Scan for the cell matching the given text and deliver its [X, Y] coordinate at center. 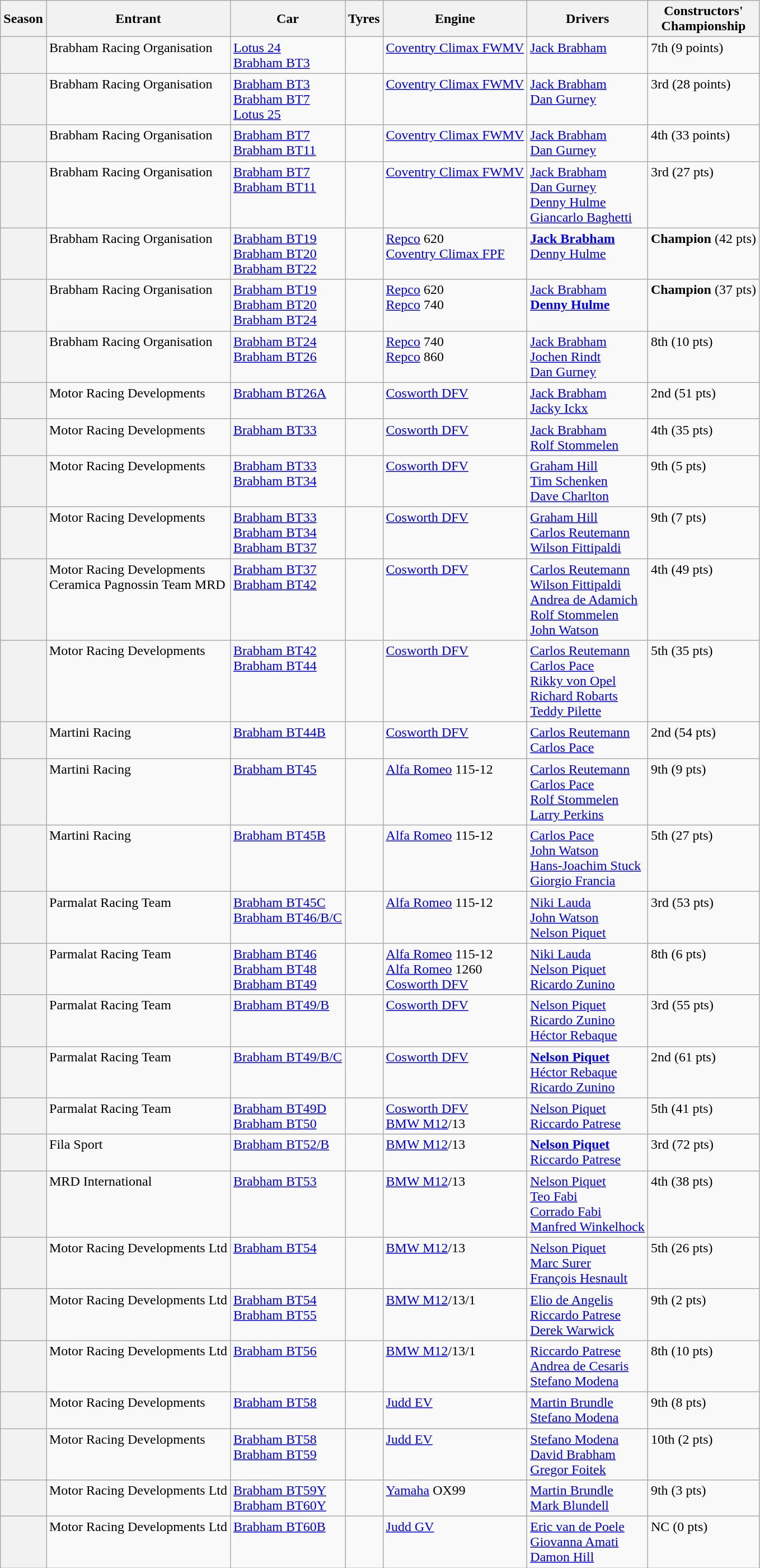
Graham HillTim SchenkenDave Charlton [588, 481]
Brabham BT45CBrabham BT46/B/C [288, 918]
3rd (72 pts) [703, 1152]
Brabham BT49DBrabham BT50 [288, 1116]
Brabham BT7 Brabham BT11 [288, 143]
Brabham BT19Brabham BT20Brabham BT24 [288, 305]
Brabham BT59YBrabham BT60Y [288, 1498]
9th (2 pts) [703, 1314]
Martin BrundleMark Blundell [588, 1498]
3rd (55 pts) [703, 1021]
10th (2 pts) [703, 1454]
Brabham BT49/B/C [288, 1072]
Engine [455, 19]
5th (35 pts) [703, 681]
5th (41 pts) [703, 1116]
8th (6 pts) [703, 969]
2nd (51 pts) [703, 401]
Riccardo PatreseAndrea de CesarisStefano Modena [588, 1366]
Stefano ModenaDavid BrabhamGregor Foitek [588, 1454]
Niki LaudaNelson PiquetRicardo Zunino [588, 969]
Jack BrabhamJacky Ickx [588, 401]
Brabham BT58Brabham BT59 [288, 1454]
Yamaha OX99 [455, 1498]
Car [288, 19]
Lotus 24Brabham BT3 [288, 55]
Brabham BT54Brabham BT55 [288, 1314]
Nelson PiquetMarc SurerFrançois Hesnault [588, 1263]
Judd GV [455, 1542]
Niki LaudaJohn WatsonNelson Piquet [588, 918]
Champion (37 pts) [703, 305]
2nd (54 pts) [703, 740]
3rd (27 pts) [703, 195]
9th (8 pts) [703, 1410]
Cosworth DFVBMW M12/13 [455, 1116]
5th (26 pts) [703, 1263]
Champion (42 pts) [703, 254]
Brabham BT33Brabham BT34 [288, 481]
NC (0 pts) [703, 1542]
Repco 620 Repco 740 [455, 305]
Graham HillCarlos ReutemannWilson Fittipaldi [588, 532]
Brabham BT33Brabham BT34Brabham BT37 [288, 532]
Jack BrabhamRolf Stommelen [588, 437]
4th (38 pts) [703, 1204]
Brabham BT33 [288, 437]
9th (9 pts) [703, 792]
Brabham BT54 [288, 1263]
Brabham BT60B [288, 1542]
Alfa Romeo 115-12Alfa Romeo 1260Cosworth DFV [455, 969]
Brabham BT42Brabham BT44 [288, 681]
3rd (53 pts) [703, 918]
Carlos ReutemannCarlos PaceRikky von OpelRichard RobartsTeddy Pilette [588, 681]
Brabham BT24Brabham BT26 [288, 357]
9th (5 pts) [703, 481]
5th (27 pts) [703, 859]
MRD International [138, 1204]
Drivers [588, 19]
4th (35 pts) [703, 437]
Fila Sport [138, 1152]
Brabham BT58 [288, 1410]
Brabham BT26A [288, 401]
Brabham BT56 [288, 1366]
Brabham BT49/B [288, 1021]
Brabham BT46Brabham BT48Brabham BT49 [288, 969]
7th (9 points) [703, 55]
Brabham BT52/B [288, 1152]
Repco 740 Repco 860 [455, 357]
Nelson PiquetHéctor RebaqueRicardo Zunino [588, 1072]
Martin BrundleStefano Modena [588, 1410]
Carlos ReutemannCarlos Pace [588, 740]
4th (33 points) [703, 143]
Brabham BT53 [288, 1204]
Brabham BT44B [288, 740]
Jack BrabhamJochen RindtDan Gurney [588, 357]
4th (49 pts) [703, 600]
Season [24, 19]
2nd (61 pts) [703, 1072]
9th (7 pts) [703, 532]
Brabham BT45B [288, 859]
Carlos ReutemannWilson FittipaldiAndrea de AdamichRolf StommelenJohn Watson [588, 600]
Nelson PiquetTeo FabiCorrado FabiManfred Winkelhock [588, 1204]
Elio de AngelisRiccardo PatreseDerek Warwick [588, 1314]
Carlos ReutemannCarlos PaceRolf StommelenLarry Perkins [588, 792]
9th (3 pts) [703, 1498]
Motor Racing DevelopmentsCeramica Pagnossin Team MRD [138, 600]
Nelson PiquetRicardo ZuninoHéctor Rebaque [588, 1021]
Brabham BT37Brabham BT42 [288, 600]
Constructors'Championship [703, 19]
Jack BrabhamDan GurneyDenny HulmeGiancarlo Baghetti [588, 195]
Brabham BT7Brabham BT11 [288, 195]
Brabham BT45 [288, 792]
3rd (28 points) [703, 99]
Jack Brabham [588, 55]
Repco 620 Coventry Climax FPF [455, 254]
Carlos PaceJohn WatsonHans-Joachim StuckGiorgio Francia [588, 859]
Brabham BT19Brabham BT20Brabham BT22 [288, 254]
Brabham BT3Brabham BT7Lotus 25 [288, 99]
Entrant [138, 19]
Eric van de PoeleGiovanna AmatiDamon Hill [588, 1542]
Tyres [364, 19]
